Determine the (X, Y) coordinate at the center of the cell enclosing the given text.  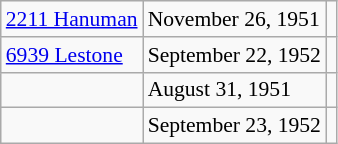
6939 Lestone (72, 55)
August 31, 1951 (234, 90)
2211 Hanuman (72, 19)
September 22, 1952 (234, 55)
September 23, 1952 (234, 126)
November 26, 1951 (234, 19)
